Scan for the cell matching the given text and deliver its (x, y) coordinate at center. 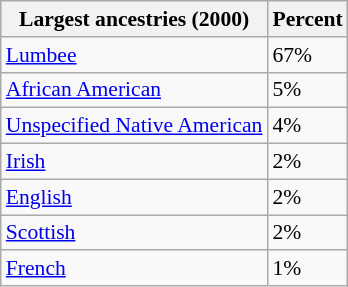
Scottish (134, 233)
African American (134, 90)
Largest ancestries (2000) (134, 19)
English (134, 197)
67% (307, 55)
Unspecified Native American (134, 126)
5% (307, 90)
Percent (307, 19)
4% (307, 126)
French (134, 269)
Irish (134, 162)
Lumbee (134, 55)
1% (307, 269)
